Determine the (X, Y) coordinate at the center of the cell enclosing the given text.  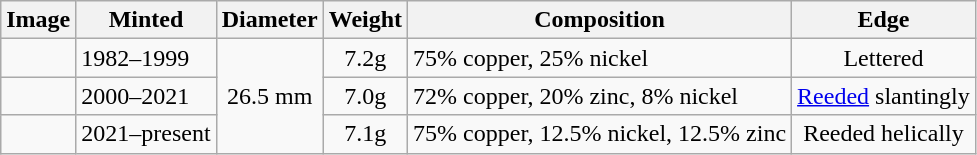
2021–present (146, 134)
Lettered (884, 58)
Minted (146, 20)
26.5 mm (270, 96)
1982–1999 (146, 58)
2000–2021 (146, 96)
7.0g (365, 96)
Reeded slantingly (884, 96)
Reeded helically (884, 134)
72% copper, 20% zinc, 8% nickel (600, 96)
7.2g (365, 58)
Weight (365, 20)
Diameter (270, 20)
Image (38, 20)
Edge (884, 20)
7.1g (365, 134)
75% copper, 25% nickel (600, 58)
75% copper, 12.5% nickel, 12.5% zinc (600, 134)
Composition (600, 20)
